From the cell containing the given text, extract its center point as [x, y] coordinate. 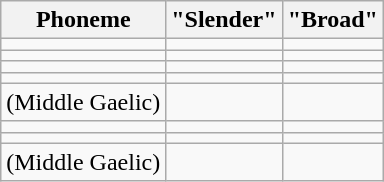
"Slender" [224, 20]
"Broad" [332, 20]
Phoneme [84, 20]
